Detect which cell encompasses the target text, then output its [x, y] center coordinate. 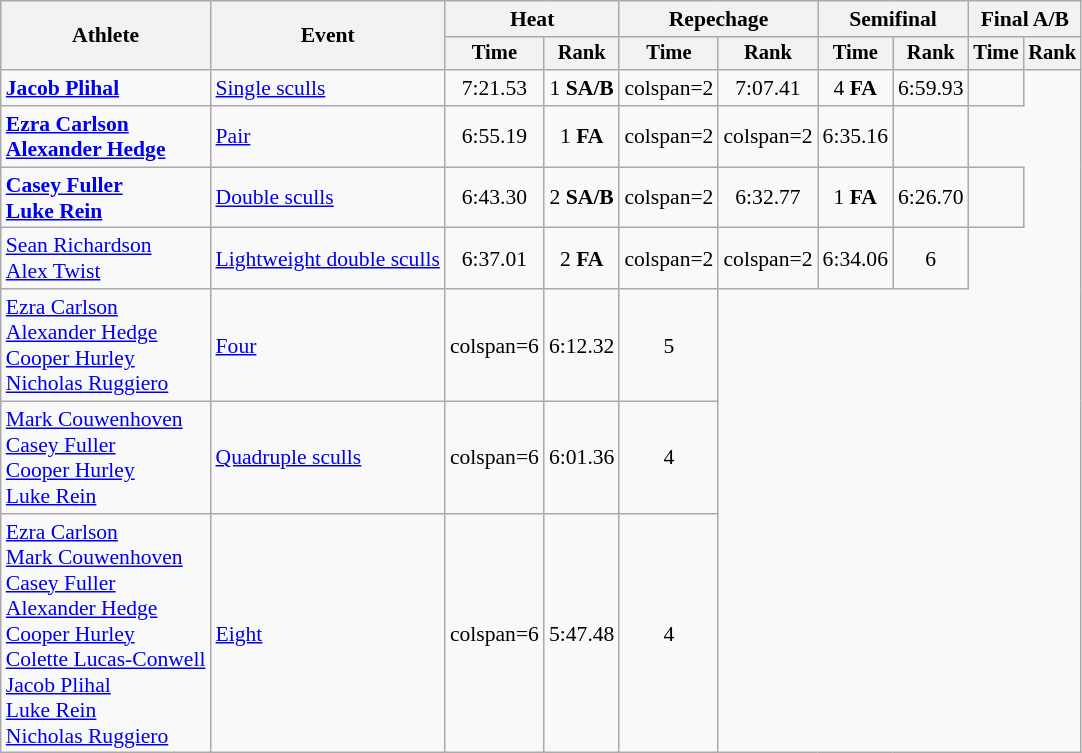
6:32.77 [768, 198]
6:12.32 [582, 345]
Sean RichardsonAlex Twist [106, 258]
6:26.70 [930, 198]
4 FA [856, 88]
Double sculls [328, 198]
6 [930, 258]
Semifinal [894, 19]
6:43.30 [494, 198]
6:34.06 [856, 258]
7:21.53 [494, 88]
Jacob Plihal [106, 88]
6:55.19 [494, 136]
Casey FullerLuke Rein [106, 198]
Athlete [106, 36]
6:01.36 [582, 458]
4 [668, 458]
6:35.16 [856, 136]
6:37.01 [494, 258]
Repechage [718, 19]
Single sculls [328, 88]
Mark CouwenhovenCasey FullerCooper HurleyLuke Rein [106, 458]
Ezra CarlsonAlexander Hedge [106, 136]
6:59.93 [930, 88]
Ezra CarlsonAlexander HedgeCooper HurleyNicholas Ruggiero [106, 345]
Lightweight double sculls [328, 258]
7:07.41 [768, 88]
Pair [328, 136]
2 SA/B [582, 198]
2 FA [582, 258]
Event [328, 36]
1 SA/B [582, 88]
5 [668, 345]
Final A/B [1025, 19]
Heat [532, 19]
Four [328, 345]
Quadruple sculls [328, 458]
